Find where the given text appears and provide that cell's center as (x, y) coordinate. 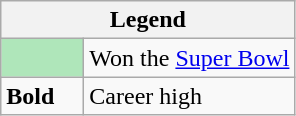
Career high (190, 96)
Legend (148, 20)
Won the Super Bowl (190, 58)
Bold (42, 96)
